Scan for the cell matching the given text and deliver its [x, y] coordinate at center. 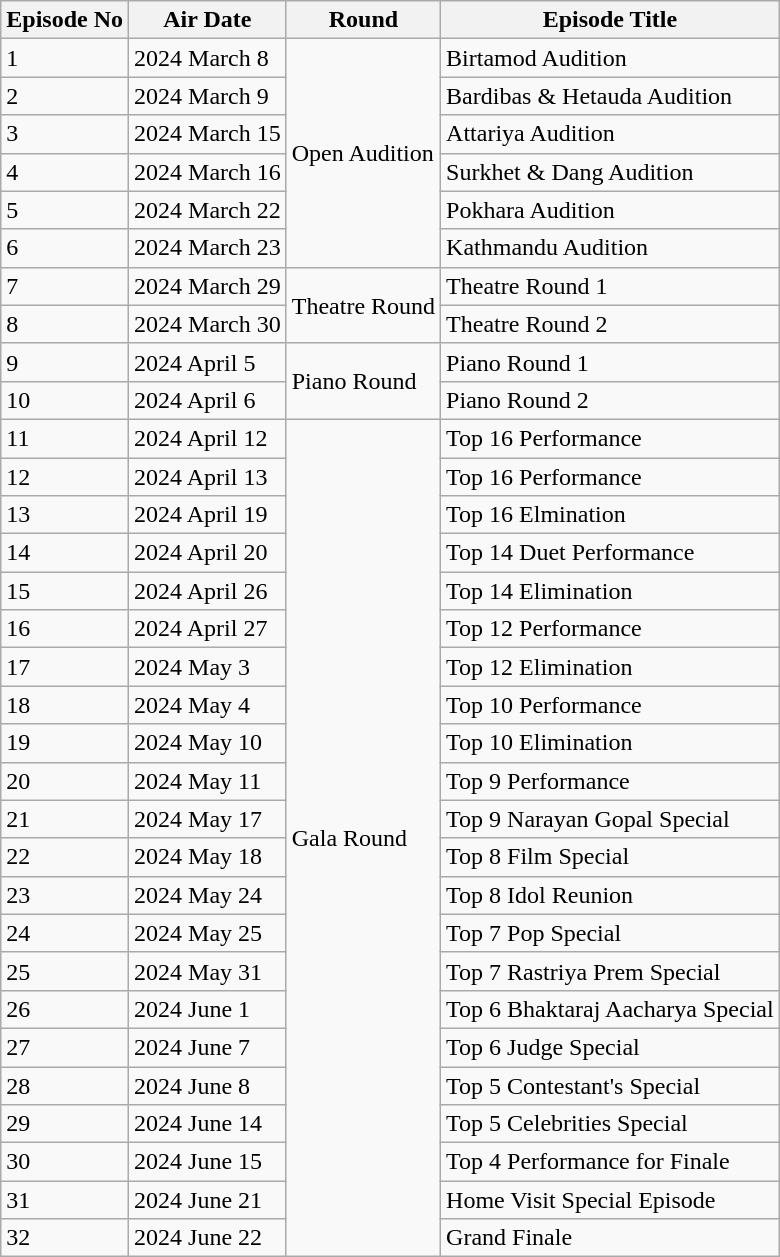
2024 April 26 [208, 591]
17 [65, 667]
12 [65, 477]
3 [65, 134]
Piano Round 1 [610, 362]
18 [65, 705]
Top 8 Idol Reunion [610, 895]
Top 6 Judge Special [610, 1047]
Piano Round [363, 381]
Birtamod Audition [610, 58]
Top 7 Pop Special [610, 933]
2024 April 6 [208, 400]
2024 March 9 [208, 96]
Top 8 Film Special [610, 857]
2024 April 27 [208, 629]
Kathmandu Audition [610, 248]
Open Audition [363, 153]
21 [65, 819]
Top 10 Elimination [610, 743]
Top 5 Celebrities Special [610, 1124]
5 [65, 210]
Episode Title [610, 20]
2024 May 18 [208, 857]
2024 June 15 [208, 1162]
2024 June 22 [208, 1238]
1 [65, 58]
20 [65, 781]
9 [65, 362]
Top 16 Elmination [610, 515]
Surkhet & Dang Audition [610, 172]
Top 12 Performance [610, 629]
16 [65, 629]
Pokhara Audition [610, 210]
2024 May 25 [208, 933]
Theatre Round [363, 305]
2024 April 20 [208, 553]
2024 June 14 [208, 1124]
2024 March 16 [208, 172]
26 [65, 1009]
2024 May 31 [208, 971]
Top 6 Bhaktaraj Aacharya Special [610, 1009]
Top 10 Performance [610, 705]
2024 May 24 [208, 895]
8 [65, 324]
2024 April 19 [208, 515]
2 [65, 96]
Theatre Round 2 [610, 324]
14 [65, 553]
13 [65, 515]
11 [65, 438]
Episode No [65, 20]
2024 June 8 [208, 1085]
4 [65, 172]
2024 May 11 [208, 781]
Air Date [208, 20]
32 [65, 1238]
Top 12 Elimination [610, 667]
30 [65, 1162]
15 [65, 591]
23 [65, 895]
2024 May 4 [208, 705]
Top 9 Performance [610, 781]
2024 May 3 [208, 667]
7 [65, 286]
2024 May 10 [208, 743]
Theatre Round 1 [610, 286]
25 [65, 971]
27 [65, 1047]
Top 9 Narayan Gopal Special [610, 819]
Top 4 Performance for Finale [610, 1162]
2024 April 13 [208, 477]
22 [65, 857]
2024 March 22 [208, 210]
10 [65, 400]
2024 April 5 [208, 362]
2024 March 15 [208, 134]
2024 March 8 [208, 58]
19 [65, 743]
Attariya Audition [610, 134]
2024 March 30 [208, 324]
2024 June 1 [208, 1009]
Grand Finale [610, 1238]
Top 7 Rastriya Prem Special [610, 971]
Round [363, 20]
Home Visit Special Episode [610, 1200]
2024 June 7 [208, 1047]
Bardibas & Hetauda Audition [610, 96]
Gala Round [363, 838]
Top 14 Duet Performance [610, 553]
2024 March 29 [208, 286]
6 [65, 248]
2024 March 23 [208, 248]
Top 14 Elimination [610, 591]
28 [65, 1085]
Piano Round 2 [610, 400]
2024 June 21 [208, 1200]
2024 April 12 [208, 438]
2024 May 17 [208, 819]
31 [65, 1200]
Top 5 Contestant's Special [610, 1085]
24 [65, 933]
29 [65, 1124]
